Provide the (X, Y) coordinate of the cell's center where the given text is located.  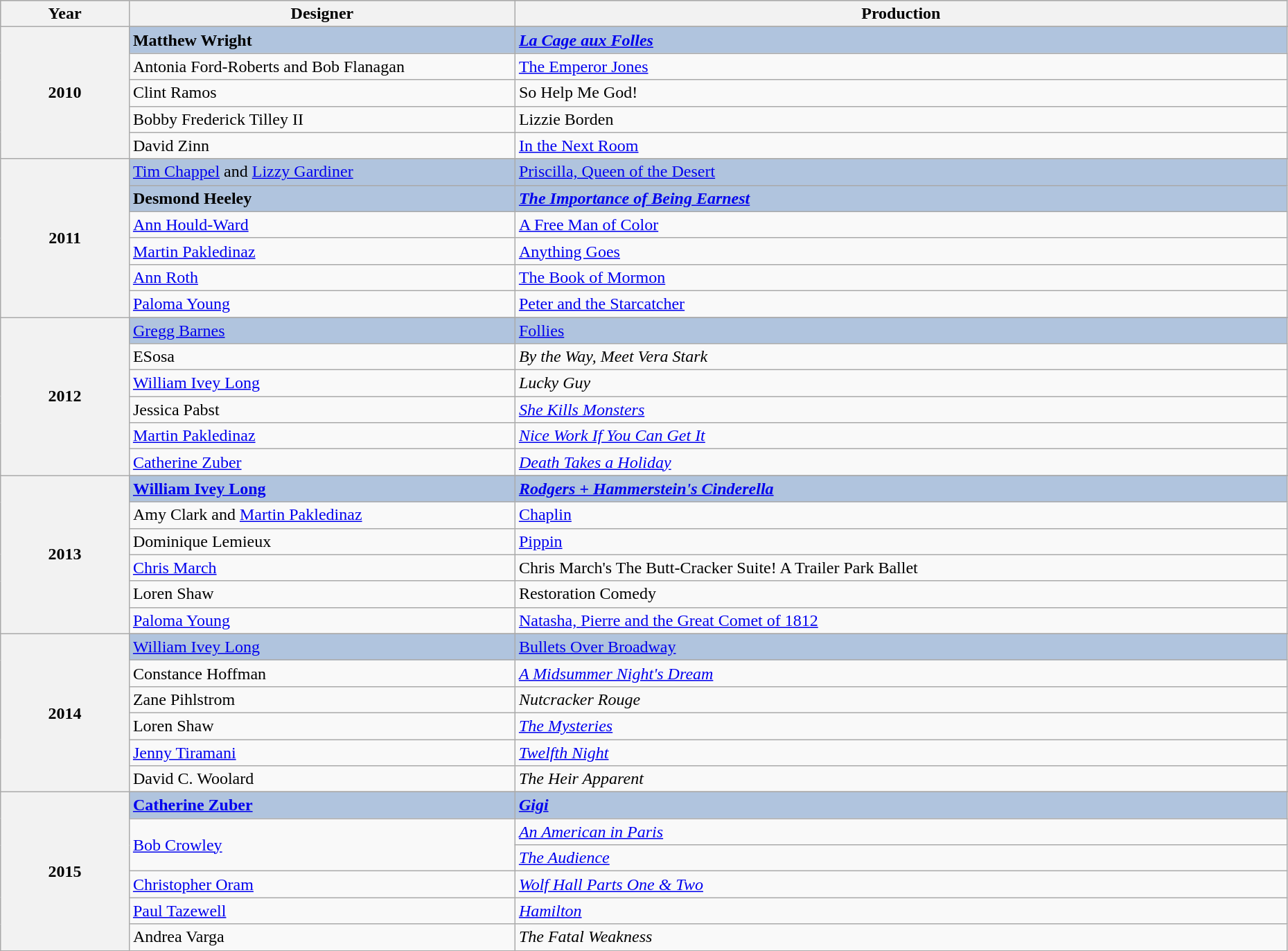
Bob Crowley (321, 845)
Zane Pihlstrom (321, 699)
The Mysteries (901, 726)
Production (901, 14)
Chris March's The Butt-Cracker Suite! A Trailer Park Ballet (901, 568)
A Free Man of Color (901, 225)
Amy Clark and Martin Pakledinaz (321, 515)
Year (65, 14)
The Fatal Weakness (901, 937)
Twelfth Night (901, 752)
Restoration Comedy (901, 594)
2012 (65, 396)
Lizzie Borden (901, 119)
David Zinn (321, 146)
Gregg Barnes (321, 331)
Chaplin (901, 515)
Priscilla, Queen of the Desert (901, 172)
Peter and the Starcatcher (901, 304)
David C. Woolard (321, 779)
The Audience (901, 858)
Desmond Heeley (321, 198)
Jenny Tiramani (321, 752)
ESosa (321, 357)
The Emperor Jones (901, 67)
Death Takes a Holiday (901, 462)
Rodgers + Hammerstein's Cinderella (901, 489)
Pippin (901, 541)
Dominique Lemieux (321, 541)
Hamilton (901, 911)
Nice Work If You Can Get It (901, 436)
Andrea Varga (321, 937)
The Book of Mormon (901, 277)
Jessica Pabst (321, 410)
Tim Chappel and Lizzy Gardiner (321, 172)
La Cage aux Folles (901, 40)
Lucky Guy (901, 383)
By the Way, Meet Vera Stark (901, 357)
Follies (901, 331)
Paul Tazewell (321, 911)
Christopher Oram (321, 884)
Designer (321, 14)
Natasha, Pierre and the Great Comet of 1812 (901, 620)
Ann Hould-Ward (321, 225)
Anything Goes (901, 251)
In the Next Room (901, 146)
2011 (65, 238)
Nutcracker Rouge (901, 699)
An American in Paris (901, 832)
2010 (65, 93)
Matthew Wright (321, 40)
Clint Ramos (321, 93)
Bullets Over Broadway (901, 647)
So Help Me God! (901, 93)
The Heir Apparent (901, 779)
Constance Hoffman (321, 673)
2013 (65, 555)
Bobby Frederick Tilley II (321, 119)
Chris March (321, 568)
Antonia Ford-Roberts and Bob Flanagan (321, 67)
She Kills Monsters (901, 410)
2015 (65, 871)
Wolf Hall Parts One & Two (901, 884)
Ann Roth (321, 277)
A Midsummer Night's Dream (901, 673)
Gigi (901, 805)
The Importance of Being Earnest (901, 198)
2014 (65, 713)
